Determine the [X, Y] coordinate at the center of the cell enclosing the given text.  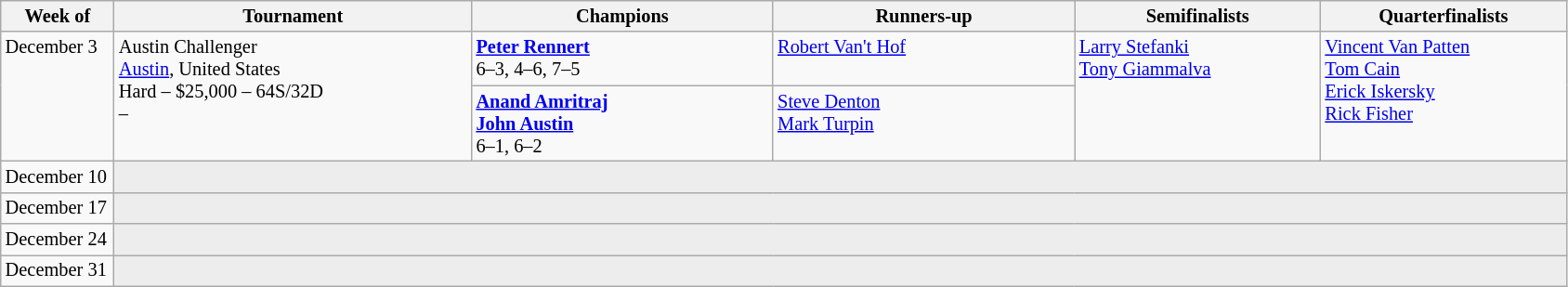
Austin Challenger Austin, United StatesHard – $25,000 – 64S/32D – [294, 97]
December 24 [58, 240]
December 31 [58, 270]
Runners-up [923, 16]
December 10 [58, 176]
Steve Denton Mark Turpin [923, 124]
December 17 [58, 208]
Semifinalists [1198, 16]
Anand Amritraj John Austin6–1, 6–2 [622, 124]
Quarterfinalists [1444, 16]
Vincent Van Patten Tom Cain Erick Iskersky Rick Fisher [1444, 97]
Larry Stefanki Tony Giammalva [1198, 97]
December 3 [58, 97]
Tournament [294, 16]
Robert Van't Hof [923, 59]
Champions [622, 16]
Week of [58, 16]
Peter Rennert 6–3, 4–6, 7–5 [622, 59]
